Pinpoint the cell where the given text exists, returning its [X, Y] midpoint coordinate. 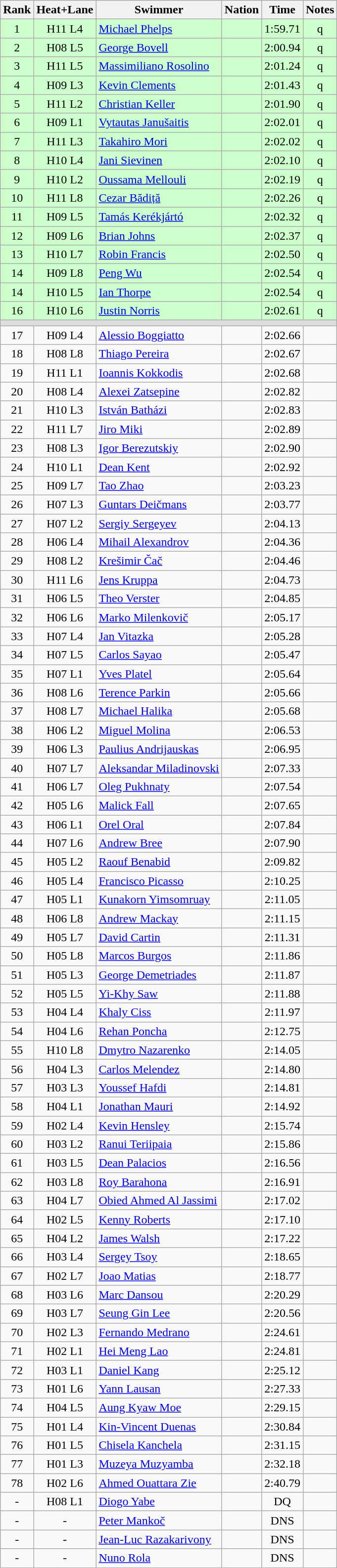
2:17.10 [283, 1220]
H03 L4 [65, 1257]
H04 L2 [65, 1238]
H11 L1 [65, 373]
H02 L4 [65, 1126]
2:04.36 [283, 542]
Marko Milenkovič [159, 617]
Vytautas Janušaitis [159, 123]
H02 L5 [65, 1220]
H03 L1 [65, 1370]
29 [17, 561]
58 [17, 1106]
74 [17, 1407]
H04 L3 [65, 1069]
2:10.25 [283, 881]
H09 L7 [65, 485]
40 [17, 768]
2:16.91 [283, 1182]
H10 L6 [65, 311]
13 [17, 255]
2:02.10 [283, 160]
Michael Halika [159, 711]
2:02.37 [283, 236]
Justin Norris [159, 311]
49 [17, 937]
Joao Matias [159, 1276]
2:11.86 [283, 956]
2:25.12 [283, 1370]
59 [17, 1126]
27 [17, 523]
Malick Fall [159, 805]
H04 L5 [65, 1407]
2:29.15 [283, 1407]
75 [17, 1426]
2:14.92 [283, 1106]
2:40.79 [283, 1483]
H09 L8 [65, 273]
Kunakorn Yimsomruay [159, 900]
2:09.82 [283, 862]
64 [17, 1220]
Jiro Miki [159, 429]
Alessio Boggiatto [159, 335]
31 [17, 599]
61 [17, 1163]
2:05.64 [283, 674]
Kin-Vincent Duenas [159, 1426]
Fernando Medrano [159, 1332]
H03 L7 [65, 1313]
2:02.92 [283, 467]
2:31.15 [283, 1445]
H03 L5 [65, 1163]
17 [17, 335]
H04 L6 [65, 1031]
2:02.89 [283, 429]
H08 L1 [65, 1502]
Kenny Roberts [159, 1220]
Jan Vitazka [159, 636]
Tao Zhao [159, 485]
2:27.33 [283, 1389]
Miguel Molina [159, 730]
Kevin Hensley [159, 1126]
Ian Thorpe [159, 292]
H06 L5 [65, 599]
Thiago Pereira [159, 354]
1:59.71 [283, 29]
H11 L7 [65, 429]
5 [17, 104]
H09 L4 [65, 335]
H01 L6 [65, 1389]
16 [17, 311]
H04 L1 [65, 1106]
2:02.67 [283, 354]
H03 L3 [65, 1088]
H09 L5 [65, 217]
46 [17, 881]
H06 L6 [65, 617]
H01 L3 [65, 1464]
Heat+Lane [65, 10]
2:15.86 [283, 1144]
Takahiro Mori [159, 141]
Jens Kruppa [159, 580]
H10 L7 [65, 255]
Mihail Alexandrov [159, 542]
H10 L1 [65, 467]
Yves Platel [159, 674]
20 [17, 392]
78 [17, 1483]
7 [17, 141]
52 [17, 994]
Cezar Bădiță [159, 198]
2:11.97 [283, 1012]
H07 L1 [65, 674]
H08 L3 [65, 448]
2:11.31 [283, 937]
2:02.61 [283, 311]
H10 L3 [65, 410]
2:02.02 [283, 141]
2:02.66 [283, 335]
39 [17, 749]
36 [17, 693]
2:07.90 [283, 843]
Dean Kent [159, 467]
77 [17, 1464]
H08 L2 [65, 561]
56 [17, 1069]
2:07.33 [283, 768]
2:06.53 [283, 730]
Carlos Sayao [159, 655]
45 [17, 862]
H01 L5 [65, 1445]
23 [17, 448]
Marcos Burgos [159, 956]
2:04.46 [283, 561]
Ranui Teriipaia [159, 1144]
2:18.77 [283, 1276]
Yann Lausan [159, 1389]
H07 L6 [65, 843]
H05 L1 [65, 900]
2:11.05 [283, 900]
Tamás Kerékjártó [159, 217]
Ahmed Ouattara Zie [159, 1483]
11 [17, 217]
2:02.26 [283, 198]
76 [17, 1445]
2:11.87 [283, 975]
Massimiliano Rosolino [159, 66]
26 [17, 504]
54 [17, 1031]
Peng Wu [159, 273]
19 [17, 373]
H06 L1 [65, 824]
Guntars Deičmans [159, 504]
Dmytro Nazarenko [159, 1050]
DQ [283, 1502]
2:05.68 [283, 711]
63 [17, 1201]
H10 L4 [65, 160]
2:14.80 [283, 1069]
37 [17, 711]
2:24.61 [283, 1332]
4 [17, 85]
Diogo Yabe [159, 1502]
István Batházi [159, 410]
33 [17, 636]
2:07.65 [283, 805]
Kevin Clements [159, 85]
2:03.23 [283, 485]
H11 L2 [65, 104]
2:06.95 [283, 749]
Ioannis Kokkodis [159, 373]
H03 L2 [65, 1144]
2:07.54 [283, 786]
Notes [320, 10]
H05 L2 [65, 862]
67 [17, 1276]
73 [17, 1389]
H07 L5 [65, 655]
H02 L3 [65, 1332]
2:02.90 [283, 448]
2:24.81 [283, 1351]
H09 L6 [65, 236]
Theo Verster [159, 599]
Francisco Picasso [159, 881]
34 [17, 655]
70 [17, 1332]
H11 L4 [65, 29]
1 [17, 29]
Yi-Khy Saw [159, 994]
12 [17, 236]
9 [17, 179]
41 [17, 786]
2:03.77 [283, 504]
Oleg Pukhnaty [159, 786]
H05 L4 [65, 881]
2:12.75 [283, 1031]
Rank [17, 10]
2:01.90 [283, 104]
H06 L3 [65, 749]
H07 L2 [65, 523]
H05 L8 [65, 956]
H06 L7 [65, 786]
Christian Keller [159, 104]
8 [17, 160]
H10 L5 [65, 292]
Sergey Tsoy [159, 1257]
H07 L4 [65, 636]
Chisela Kanchela [159, 1445]
H06 L2 [65, 730]
H07 L7 [65, 768]
Muzeya Muzyamba [159, 1464]
Alexei Zatsepine [159, 392]
2:14.05 [283, 1050]
43 [17, 824]
H05 L6 [65, 805]
2:02.01 [283, 123]
Jean-Luc Razakarivony [159, 1539]
28 [17, 542]
H05 L7 [65, 937]
H01 L4 [65, 1426]
H06 L4 [65, 542]
6 [17, 123]
30 [17, 580]
25 [17, 485]
James Walsh [159, 1238]
51 [17, 975]
48 [17, 918]
Orel Oral [159, 824]
2:00.94 [283, 47]
Swimmer [159, 10]
H03 L6 [65, 1295]
H09 L1 [65, 123]
Raouf Benabid [159, 862]
H07 L3 [65, 504]
David Cartin [159, 937]
Brian Johns [159, 236]
2:11.15 [283, 918]
H05 L3 [65, 975]
Daniel Kang [159, 1370]
H04 L7 [65, 1201]
2:16.56 [283, 1163]
44 [17, 843]
Hei Meng Lao [159, 1351]
2:05.28 [283, 636]
2:07.84 [283, 824]
Robin Francis [159, 255]
2:02.82 [283, 392]
Terence Parkin [159, 693]
H10 L2 [65, 179]
60 [17, 1144]
3 [17, 66]
2:17.02 [283, 1201]
Youssef Hafdi [159, 1088]
H03 L8 [65, 1182]
2:30.84 [283, 1426]
Dean Palacios [159, 1163]
H02 L7 [65, 1276]
18 [17, 354]
Nuno Rola [159, 1558]
Krešimir Čač [159, 561]
Obied Ahmed Al Jassimi [159, 1201]
Carlos Melendez [159, 1069]
Khaly Ciss [159, 1012]
Nation [241, 10]
72 [17, 1370]
Aleksandar Miladinovski [159, 768]
2:02.50 [283, 255]
53 [17, 1012]
H05 L5 [65, 994]
Andrew Bree [159, 843]
2 [17, 47]
Igor Berezutskiy [159, 448]
H08 L5 [65, 47]
2:02.68 [283, 373]
2:17.22 [283, 1238]
65 [17, 1238]
2:20.29 [283, 1295]
Andrew Mackay [159, 918]
H11 L5 [65, 66]
2:18.65 [283, 1257]
Peter Mankoč [159, 1521]
George Demetriades [159, 975]
2:05.17 [283, 617]
35 [17, 674]
50 [17, 956]
H11 L3 [65, 141]
H11 L8 [65, 198]
H10 L8 [65, 1050]
42 [17, 805]
32 [17, 617]
57 [17, 1088]
2:01.43 [283, 85]
2:02.19 [283, 179]
2:15.74 [283, 1126]
H08 L8 [65, 354]
71 [17, 1351]
Oussama Mellouli [159, 179]
21 [17, 410]
Jonathan Mauri [159, 1106]
66 [17, 1257]
Michael Phelps [159, 29]
2:05.47 [283, 655]
Roy Barahona [159, 1182]
2:04.13 [283, 523]
2:04.73 [283, 580]
George Bovell [159, 47]
2:32.18 [283, 1464]
69 [17, 1313]
2:02.32 [283, 217]
62 [17, 1182]
H08 L6 [65, 693]
Time [283, 10]
22 [17, 429]
2:20.56 [283, 1313]
2:14.81 [283, 1088]
Seung Gin Lee [159, 1313]
2:11.88 [283, 994]
H04 L4 [65, 1012]
2:05.66 [283, 693]
24 [17, 467]
Aung Kyaw Moe [159, 1407]
2:02.83 [283, 410]
2:04.85 [283, 599]
H02 L1 [65, 1351]
Sergiy Sergeyev [159, 523]
Marc Dansou [159, 1295]
Paulius Andrijauskas [159, 749]
Jani Sievinen [159, 160]
H08 L7 [65, 711]
H06 L8 [65, 918]
H11 L6 [65, 580]
Rehan Poncha [159, 1031]
H08 L4 [65, 392]
H09 L3 [65, 85]
2:01.24 [283, 66]
38 [17, 730]
10 [17, 198]
55 [17, 1050]
68 [17, 1295]
47 [17, 900]
H02 L6 [65, 1483]
